Return (x, y) of the center of cell containing provided text 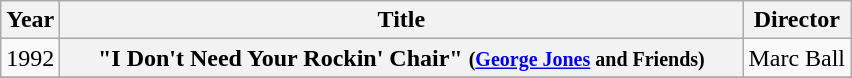
Title (402, 20)
Year (30, 20)
Director (797, 20)
Marc Ball (797, 58)
1992 (30, 58)
"I Don't Need Your Rockin' Chair" (George Jones and Friends) (402, 58)
